Output the [X, Y] coordinate of the center of the cell containing the given text.  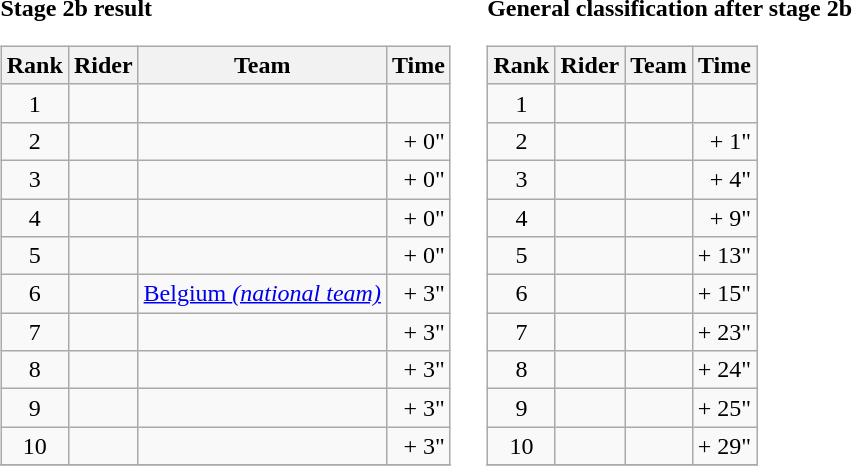
+ 25" [724, 408]
+ 24" [724, 370]
+ 9" [724, 217]
+ 23" [724, 332]
Belgium (national team) [262, 294]
+ 4" [724, 179]
+ 1" [724, 141]
+ 13" [724, 256]
+ 15" [724, 294]
+ 29" [724, 446]
